Pinpoint the cell where the given text exists, returning its [x, y] midpoint coordinate. 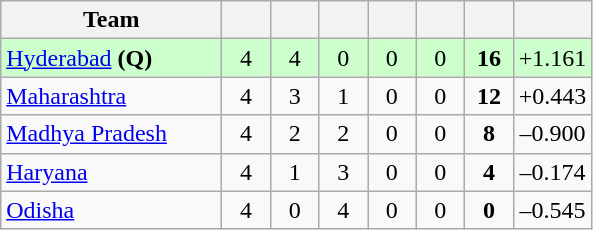
+0.443 [552, 96]
–0.174 [552, 172]
Haryana [112, 172]
–0.900 [552, 134]
8 [490, 134]
+1.161 [552, 58]
–0.545 [552, 210]
Odisha [112, 210]
16 [490, 58]
Team [112, 20]
Maharashtra [112, 96]
Hyderabad (Q) [112, 58]
Madhya Pradesh [112, 134]
12 [490, 96]
